Scan for the cell matching the given text and deliver its (x, y) coordinate at center. 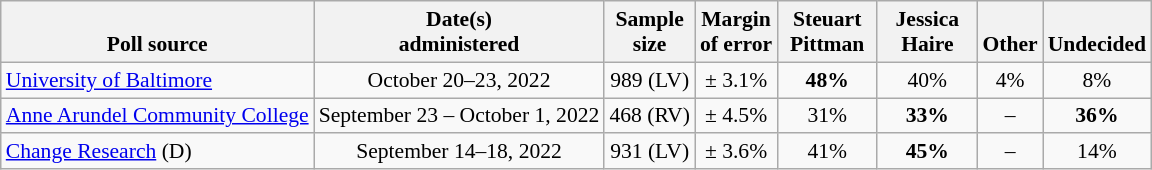
September 23 – October 1, 2022 (460, 116)
Undecided (1097, 32)
± 4.5% (736, 116)
468 (RV) (650, 116)
4% (1010, 80)
33% (927, 116)
Poll source (158, 32)
Other (1010, 32)
31% (827, 116)
September 14–18, 2022 (460, 152)
989 (LV) (650, 80)
931 (LV) (650, 152)
48% (827, 80)
14% (1097, 152)
Marginof error (736, 32)
University of Baltimore (158, 80)
± 3.6% (736, 152)
± 3.1% (736, 80)
36% (1097, 116)
Anne Arundel Community College (158, 116)
JessicaHaire (927, 32)
SteuartPittman (827, 32)
Change Research (D) (158, 152)
45% (927, 152)
41% (827, 152)
Samplesize (650, 32)
40% (927, 80)
October 20–23, 2022 (460, 80)
8% (1097, 80)
Date(s)administered (460, 32)
